Detect which cell encompasses the target text, then output its (X, Y) center coordinate. 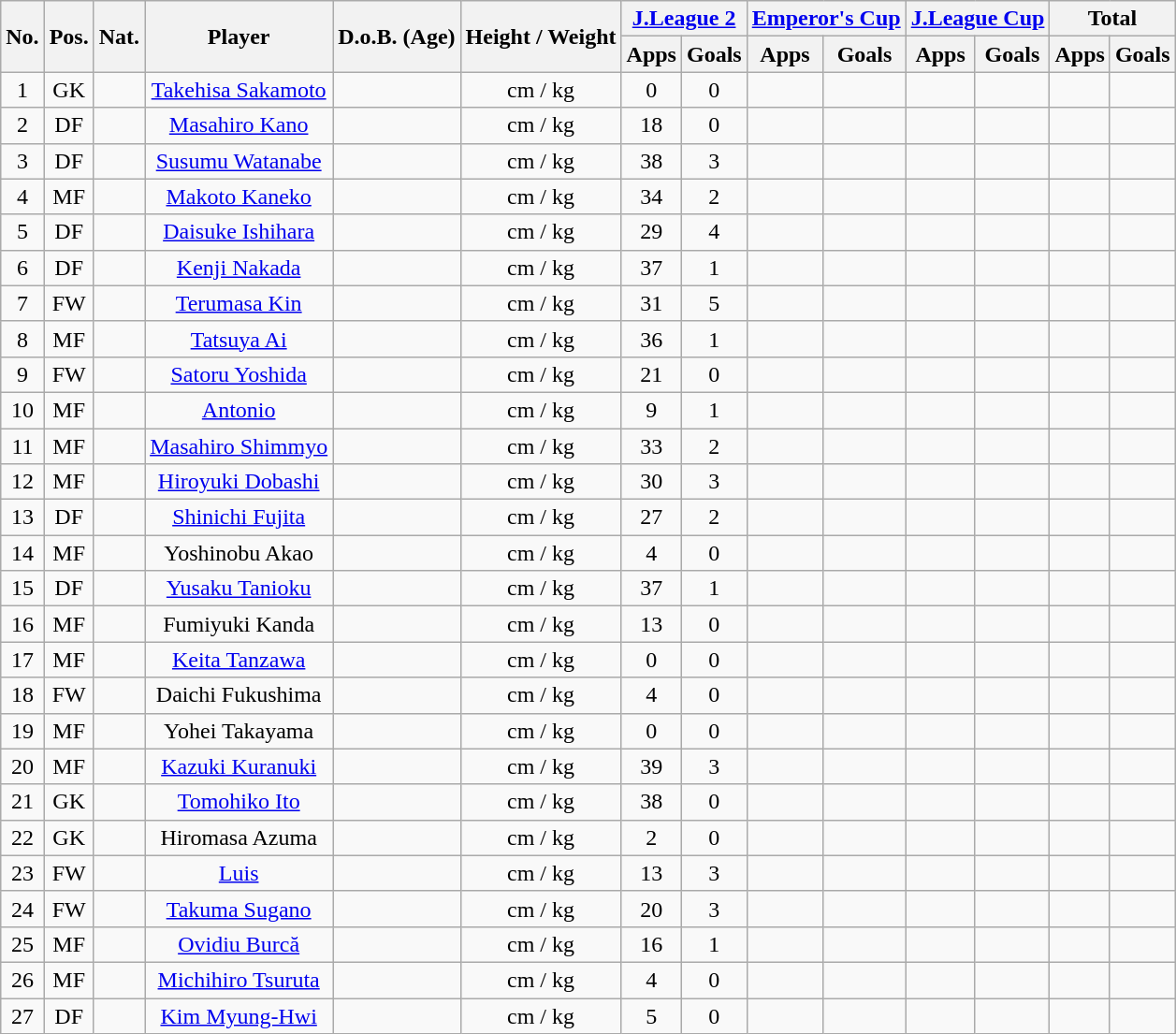
No. (22, 36)
Ovidiu Burcă (240, 944)
33 (651, 446)
Luis (240, 873)
Shinichi Fujita (240, 517)
Hiromasa Azuma (240, 837)
14 (22, 553)
11 (22, 446)
Masahiro Shimmyo (240, 446)
Kim Myung-Hwi (240, 1015)
Tomohiko Ito (240, 802)
34 (651, 197)
Michihiro Tsuruta (240, 980)
25 (22, 944)
Makoto Kaneko (240, 197)
Takuma Sugano (240, 909)
Tatsuya Ai (240, 339)
Pos. (69, 36)
Player (240, 36)
Emperor's Cup (826, 19)
23 (22, 873)
J.League 2 (684, 19)
7 (22, 303)
8 (22, 339)
Yohei Takayama (240, 731)
6 (22, 268)
Nat. (119, 36)
Antonio (240, 410)
39 (651, 766)
12 (22, 482)
36 (651, 339)
29 (651, 232)
Keita Tanzawa (240, 660)
Total (1112, 19)
Kazuki Kuranuki (240, 766)
Height / Weight (541, 36)
Masahiro Kano (240, 125)
Susumu Watanabe (240, 161)
Daisuke Ishihara (240, 232)
15 (22, 589)
Terumasa Kin (240, 303)
Takehisa Sakamoto (240, 90)
D.o.B. (Age) (397, 36)
Hiroyuki Dobashi (240, 482)
10 (22, 410)
31 (651, 303)
Daichi Fukushima (240, 695)
Yusaku Tanioku (240, 589)
17 (22, 660)
Satoru Yoshida (240, 374)
22 (22, 837)
30 (651, 482)
Kenji Nakada (240, 268)
J.League Cup (978, 19)
26 (22, 980)
24 (22, 909)
Yoshinobu Akao (240, 553)
19 (22, 731)
Fumiyuki Kanda (240, 624)
